Return the (x, y) coordinate for the center point of the cell that contains the specified text.  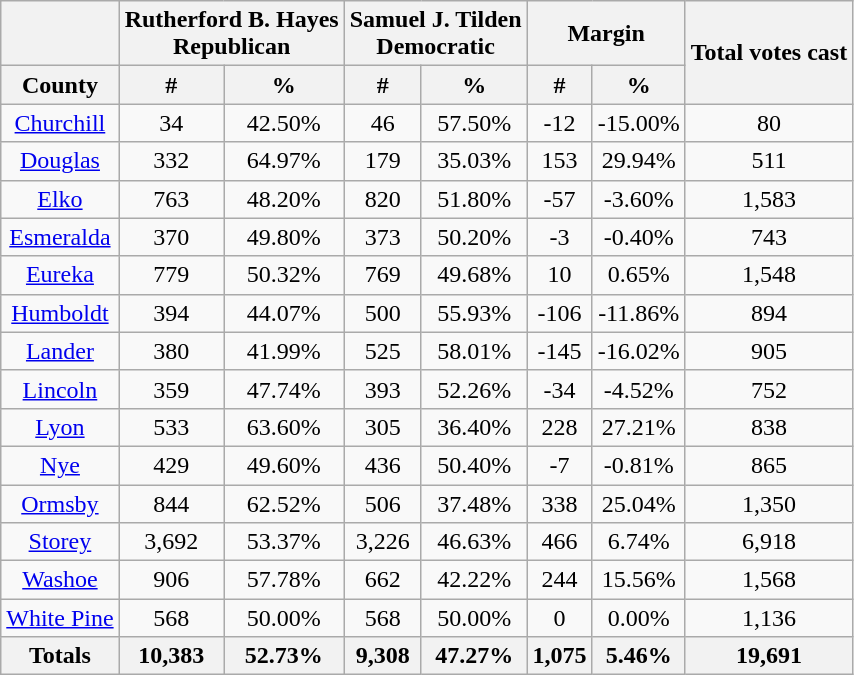
-0.40% (638, 237)
844 (171, 503)
865 (769, 465)
466 (560, 542)
-12 (560, 123)
47.27% (474, 656)
Lander (60, 351)
57.50% (474, 123)
Lyon (60, 427)
42.22% (474, 580)
48.20% (284, 199)
436 (382, 465)
44.07% (284, 313)
373 (382, 237)
179 (382, 161)
1,350 (769, 503)
779 (171, 275)
36.40% (474, 427)
662 (382, 580)
3,692 (171, 542)
46.63% (474, 542)
Eureka (60, 275)
-3 (560, 237)
64.97% (284, 161)
-4.52% (638, 389)
49.60% (284, 465)
-11.86% (638, 313)
1,136 (769, 618)
Elko (60, 199)
55.93% (474, 313)
332 (171, 161)
-57 (560, 199)
41.99% (284, 351)
51.80% (474, 199)
29.94% (638, 161)
10,383 (171, 656)
42.50% (284, 123)
894 (769, 313)
37.48% (474, 503)
0.65% (638, 275)
49.80% (284, 237)
47.74% (284, 389)
35.03% (474, 161)
Rutherford B. HayesRepublican (232, 34)
511 (769, 161)
1,568 (769, 580)
0.00% (638, 618)
228 (560, 427)
338 (560, 503)
0 (560, 618)
80 (769, 123)
Douglas (60, 161)
-15.00% (638, 123)
Samuel J. TildenDemocratic (436, 34)
743 (769, 237)
1,548 (769, 275)
19,691 (769, 656)
58.01% (474, 351)
34 (171, 123)
15.56% (638, 580)
-106 (560, 313)
380 (171, 351)
53.37% (284, 542)
49.68% (474, 275)
50.40% (474, 465)
370 (171, 237)
752 (769, 389)
394 (171, 313)
10 (560, 275)
244 (560, 580)
-3.60% (638, 199)
6,918 (769, 542)
Ormsby (60, 503)
25.04% (638, 503)
-7 (560, 465)
5.46% (638, 656)
Washoe (60, 580)
27.21% (638, 427)
Lincoln (60, 389)
6.74% (638, 542)
-16.02% (638, 351)
906 (171, 580)
838 (769, 427)
533 (171, 427)
393 (382, 389)
-145 (560, 351)
Total votes cast (769, 52)
Margin (606, 34)
525 (382, 351)
63.60% (284, 427)
820 (382, 199)
-0.81% (638, 465)
9,308 (382, 656)
Esmeralda (60, 237)
506 (382, 503)
429 (171, 465)
50.32% (284, 275)
Storey (60, 542)
50.20% (474, 237)
52.73% (284, 656)
46 (382, 123)
County (60, 85)
Nye (60, 465)
3,226 (382, 542)
305 (382, 427)
153 (560, 161)
769 (382, 275)
500 (382, 313)
1,583 (769, 199)
Totals (60, 656)
Churchill (60, 123)
359 (171, 389)
905 (769, 351)
62.52% (284, 503)
-34 (560, 389)
57.78% (284, 580)
White Pine (60, 618)
1,075 (560, 656)
52.26% (474, 389)
Humboldt (60, 313)
763 (171, 199)
